Return [X, Y] of the center of cell containing provided text 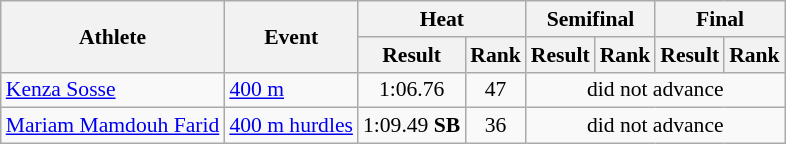
Athlete [113, 36]
47 [496, 90]
Event [291, 36]
400 m hurdles [291, 126]
Kenza Sosse [113, 90]
36 [496, 126]
Heat [442, 19]
1:06.76 [412, 90]
Semifinal [590, 19]
Mariam Mamdouh Farid [113, 126]
400 m [291, 90]
1:09.49 SB [412, 126]
Final [720, 19]
